Return [x, y] of the center of cell containing provided text 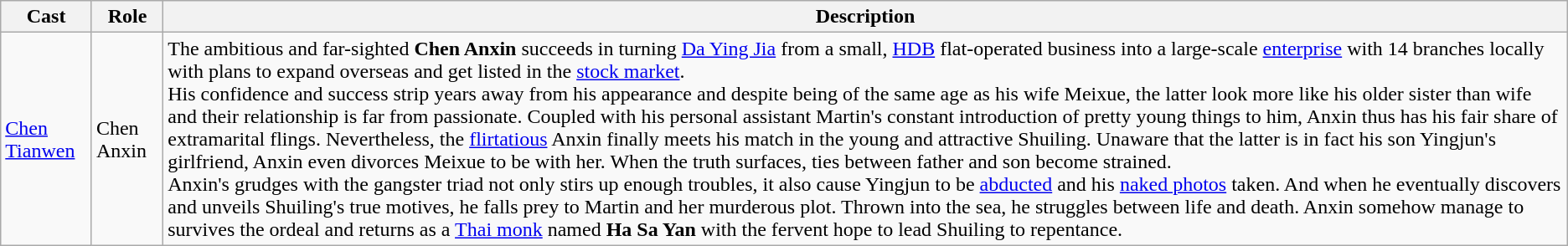
Description [866, 17]
Cast [47, 17]
Chen Anxin [127, 139]
Chen Tianwen [47, 139]
Role [127, 17]
